Detect which cell encompasses the target text, then output its [x, y] center coordinate. 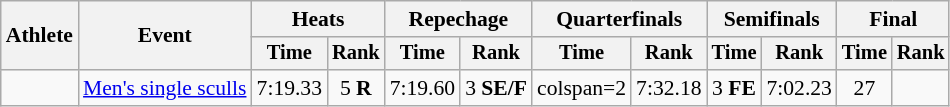
7:19.60 [422, 88]
Heats [318, 19]
7:32.18 [668, 88]
3 SE/F [496, 88]
27 [864, 88]
Final [893, 19]
colspan=2 [582, 88]
Event [165, 36]
3 FE [734, 88]
5 R [356, 88]
Men's single sculls [165, 88]
Repechage [458, 19]
Semifinals [772, 19]
7:02.23 [798, 88]
7:19.33 [290, 88]
Athlete [40, 36]
Quarterfinals [620, 19]
